Find where the given text appears and provide that cell's center as (x, y) coordinate. 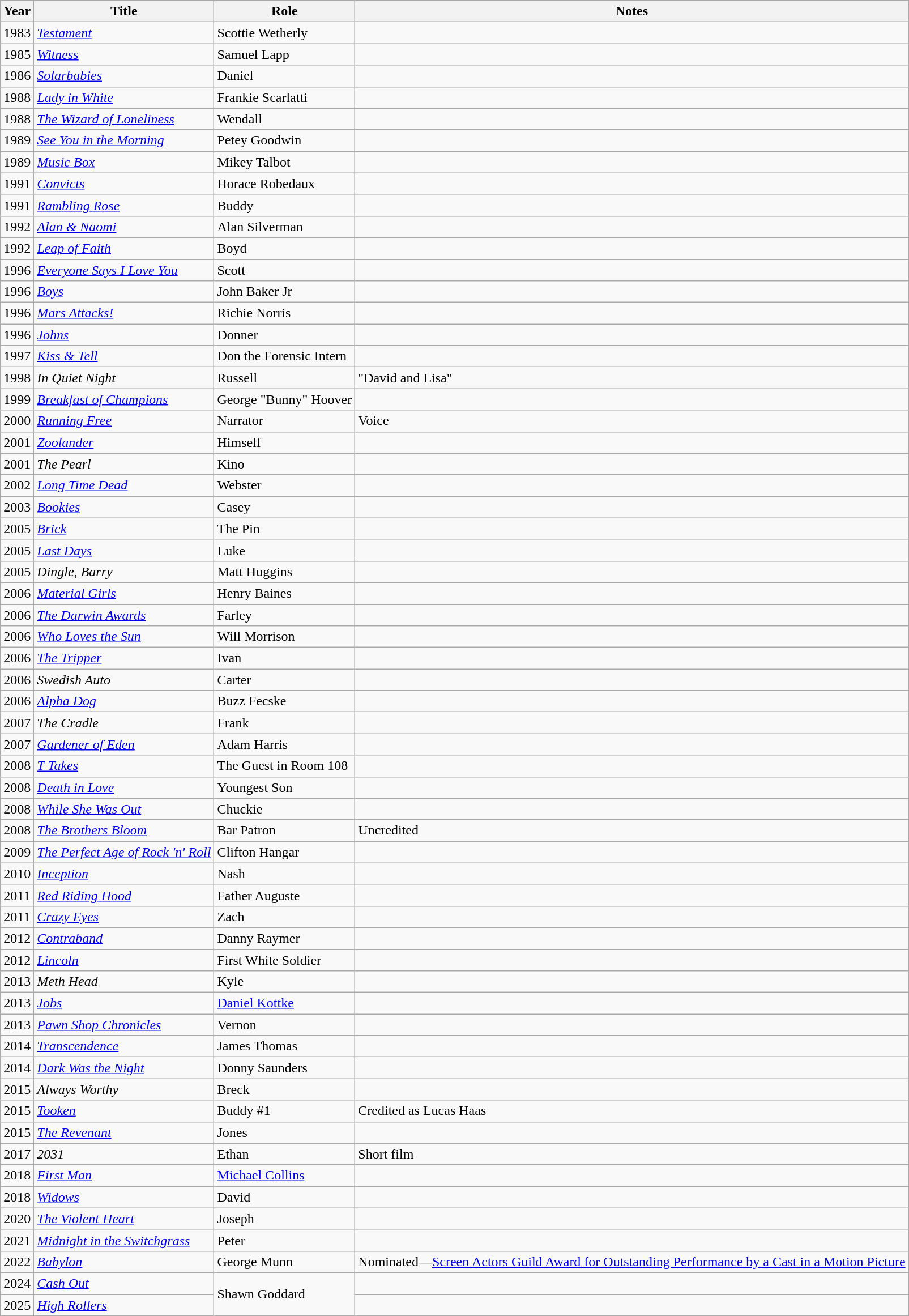
1998 (17, 378)
The Pearl (124, 464)
Swedish Auto (124, 680)
Midnight in the Switchgrass (124, 1240)
Notes (632, 11)
Widows (124, 1197)
Lincoln (124, 960)
Tooken (124, 1111)
Mikey Talbot (284, 162)
Kino (284, 464)
Horace Robedaux (284, 184)
Zach (284, 917)
1985 (17, 54)
The Perfect Age of Rock 'n' Roll (124, 852)
Voice (632, 421)
Credited as Lucas Haas (632, 1111)
Daniel Kottke (284, 1003)
Mars Attacks! (124, 313)
Joseph (284, 1219)
Donner (284, 335)
Meth Head (124, 982)
Breakfast of Champions (124, 399)
2024 (17, 1283)
First Man (124, 1176)
Kiss & Tell (124, 356)
The Revenant (124, 1132)
2000 (17, 421)
Cash Out (124, 1283)
In Quiet Night (124, 378)
The Cradle (124, 723)
Danny Raymer (284, 938)
Year (17, 11)
Kyle (284, 982)
Carter (284, 680)
Ivan (284, 658)
Narrator (284, 421)
Always Worthy (124, 1089)
Running Free (124, 421)
Shawn Goddard (284, 1294)
Who Loves the Sun (124, 637)
1983 (17, 33)
T Takes (124, 766)
Nominated—Screen Actors Guild Award for Outstanding Performance by a Cast in a Motion Picture (632, 1262)
Webster (284, 485)
Witness (124, 54)
Boyd (284, 248)
1986 (17, 76)
While She Was Out (124, 809)
Wendall (284, 119)
Brick (124, 529)
George Munn (284, 1262)
Matt Huggins (284, 572)
2009 (17, 852)
Youngest Son (284, 787)
Title (124, 11)
2031 (124, 1154)
Daniel (284, 76)
Frank (284, 723)
2017 (17, 1154)
Last Days (124, 550)
Petey Goodwin (284, 140)
Rambling Rose (124, 205)
Clifton Hangar (284, 852)
Material Girls (124, 593)
John Baker Jr (284, 292)
Music Box (124, 162)
See You in the Morning (124, 140)
Dingle, Barry (124, 572)
Nash (284, 874)
Alpha Dog (124, 701)
2010 (17, 874)
High Rollers (124, 1305)
Frankie Scarlatti (284, 97)
Everyone Says I Love You (124, 270)
Crazy Eyes (124, 917)
Pawn Shop Chronicles (124, 1025)
The Guest in Room 108 (284, 766)
Adam Harris (284, 744)
George "Bunny" Hoover (284, 399)
1999 (17, 399)
Will Morrison (284, 637)
The Violent Heart (124, 1219)
Alan & Naomi (124, 227)
Inception (124, 874)
2025 (17, 1305)
Zoolander (124, 442)
The Tripper (124, 658)
Buddy (284, 205)
Short film (632, 1154)
Samuel Lapp (284, 54)
Richie Norris (284, 313)
David (284, 1197)
Testament (124, 33)
Jones (284, 1132)
1997 (17, 356)
First White Soldier (284, 960)
Red Riding Hood (124, 895)
Don the Forensic Intern (284, 356)
Peter (284, 1240)
Jobs (124, 1003)
2020 (17, 1219)
Ethan (284, 1154)
James Thomas (284, 1046)
Lady in White (124, 97)
Luke (284, 550)
Breck (284, 1089)
Leap of Faith (124, 248)
Babylon (124, 1262)
Scottie Wetherly (284, 33)
Buddy #1 (284, 1111)
"David and Lisa" (632, 378)
Johns (124, 335)
Bookies (124, 507)
Uncredited (632, 831)
Role (284, 11)
Transcendence (124, 1046)
Scott (284, 270)
Farley (284, 615)
Boys (124, 292)
Henry Baines (284, 593)
2022 (17, 1262)
Death in Love (124, 787)
2003 (17, 507)
Convicts (124, 184)
Russell (284, 378)
Casey (284, 507)
Bar Patron (284, 831)
The Pin (284, 529)
The Darwin Awards (124, 615)
Gardener of Eden (124, 744)
Alan Silverman (284, 227)
Father Auguste (284, 895)
Dark Was the Night (124, 1068)
Long Time Dead (124, 485)
2021 (17, 1240)
Donny Saunders (284, 1068)
Chuckie (284, 809)
Solarbabies (124, 76)
2002 (17, 485)
Himself (284, 442)
The Wizard of Loneliness (124, 119)
Buzz Fecske (284, 701)
The Brothers Bloom (124, 831)
Contraband (124, 938)
Vernon (284, 1025)
Michael Collins (284, 1176)
